Extract the [x, y] coordinate from the center of the cell holding the provided text.  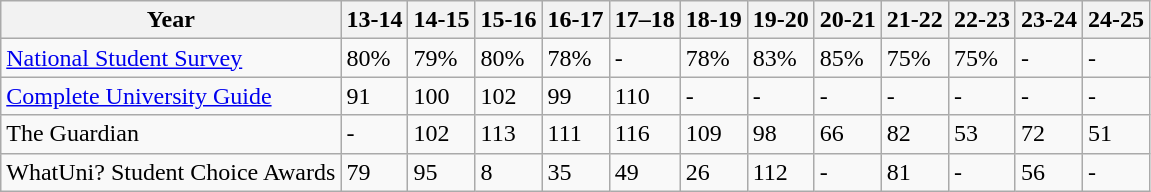
81 [914, 172]
The Guardian [171, 134]
72 [1048, 134]
14-15 [442, 20]
13-14 [374, 20]
22-23 [982, 20]
110 [644, 96]
35 [576, 172]
WhatUni? Student Choice Awards [171, 172]
98 [780, 134]
National Student Survey [171, 58]
26 [714, 172]
Complete University Guide [171, 96]
18-19 [714, 20]
79 [374, 172]
100 [442, 96]
113 [508, 134]
16-17 [576, 20]
23-24 [1048, 20]
24-25 [1116, 20]
21-22 [914, 20]
8 [508, 172]
112 [780, 172]
111 [576, 134]
116 [644, 134]
Year [171, 20]
79% [442, 58]
20-21 [848, 20]
49 [644, 172]
91 [374, 96]
109 [714, 134]
51 [1116, 134]
56 [1048, 172]
17–18 [644, 20]
82 [914, 134]
83% [780, 58]
15-16 [508, 20]
66 [848, 134]
53 [982, 134]
99 [576, 96]
85% [848, 58]
19-20 [780, 20]
95 [442, 172]
